Locate the cell with the specified text and output its [X, Y] center coordinate. 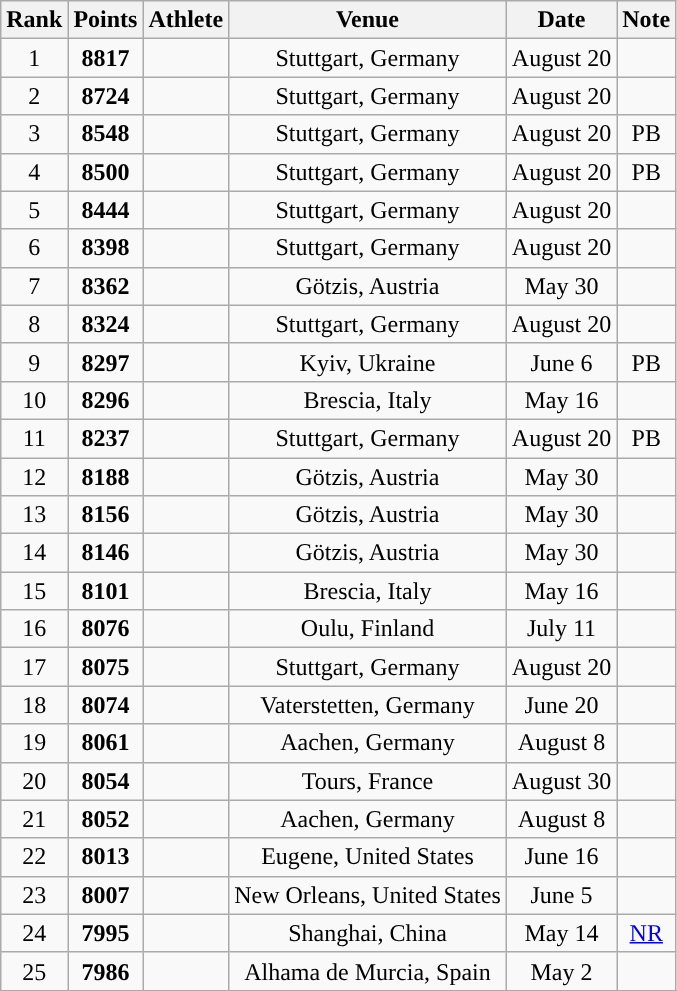
June 5 [561, 895]
Date [561, 20]
8237 [106, 438]
19 [34, 743]
8007 [106, 895]
8362 [106, 286]
7986 [106, 971]
3 [34, 134]
8324 [106, 324]
Points [106, 20]
Rank [34, 20]
15 [34, 591]
9 [34, 362]
8074 [106, 705]
7995 [106, 933]
8013 [106, 857]
NR [646, 933]
8296 [106, 400]
23 [34, 895]
21 [34, 819]
June 16 [561, 857]
17 [34, 667]
Note [646, 20]
Venue [368, 20]
8076 [106, 629]
Eugene, United States [368, 857]
8817 [106, 58]
8101 [106, 591]
8500 [106, 172]
8548 [106, 134]
6 [34, 248]
16 [34, 629]
Alhama de Murcia, Spain [368, 971]
10 [34, 400]
20 [34, 781]
4 [34, 172]
August 30 [561, 781]
8156 [106, 515]
5 [34, 210]
8724 [106, 96]
8297 [106, 362]
8146 [106, 553]
13 [34, 515]
Oulu, Finland [368, 629]
22 [34, 857]
8054 [106, 781]
25 [34, 971]
July 11 [561, 629]
June 20 [561, 705]
24 [34, 933]
11 [34, 438]
18 [34, 705]
May 2 [561, 971]
Shanghai, China [368, 933]
8 [34, 324]
7 [34, 286]
Athlete [186, 20]
8061 [106, 743]
8052 [106, 819]
8444 [106, 210]
June 6 [561, 362]
May 14 [561, 933]
Tours, France [368, 781]
8398 [106, 248]
Kyiv, Ukraine [368, 362]
2 [34, 96]
Vaterstetten, Germany [368, 705]
1 [34, 58]
8188 [106, 477]
14 [34, 553]
12 [34, 477]
8075 [106, 667]
New Orleans, United States [368, 895]
